Search for the cell housing the specified text and yield its [X, Y] center coordinate. 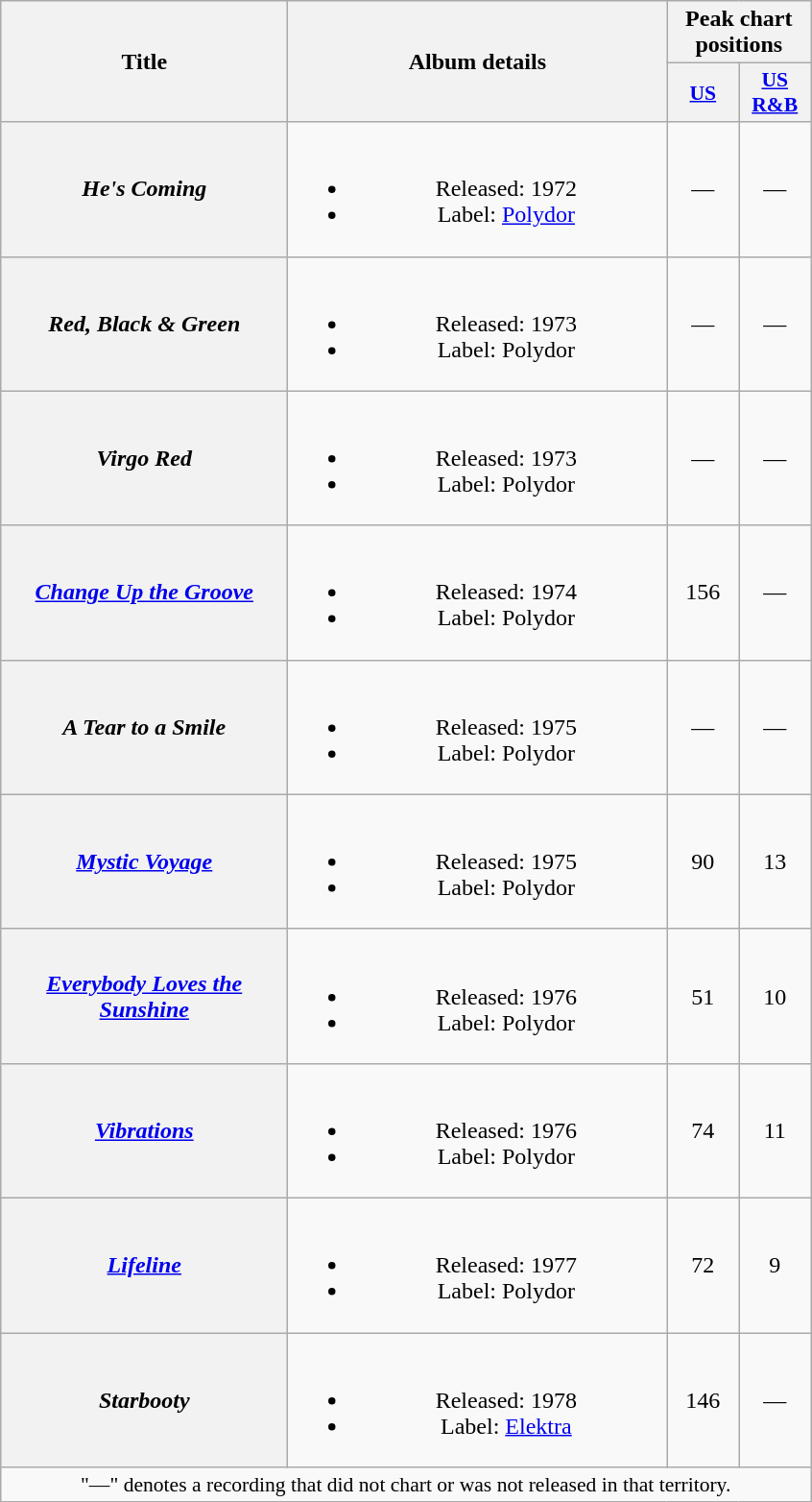
Change Up the Groove [144, 593]
Mystic Voyage [144, 861]
"—" denotes a recording that did not chart or was not released in that territory. [406, 1485]
Released: 1972Label: Polydor [478, 189]
Released: 1974Label: Polydor [478, 593]
Released: 1977Label: Polydor [478, 1265]
Vibrations [144, 1130]
11 [776, 1130]
74 [703, 1130]
146 [703, 1400]
Everybody Loves the Sunshine [144, 996]
156 [703, 593]
90 [703, 861]
Released: 1978Label: Elektra [478, 1400]
US [703, 92]
A Tear to a Smile [144, 727]
Red, Black & Green [144, 324]
Peak chart positions [739, 33]
Lifeline [144, 1265]
13 [776, 861]
Virgo Red [144, 458]
72 [703, 1265]
9 [776, 1265]
Album details [478, 61]
He's Coming [144, 189]
10 [776, 996]
US R&B [776, 92]
51 [703, 996]
Title [144, 61]
Starbooty [144, 1400]
